Determine the (x, y) coordinate at the center of the cell enclosing the given text.  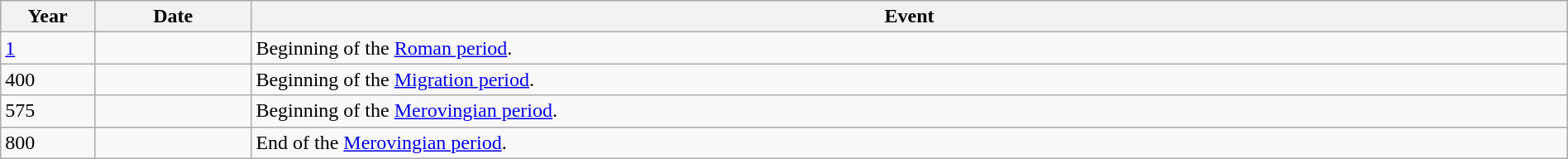
400 (48, 79)
Event (910, 17)
800 (48, 142)
Beginning of the Migration period. (910, 79)
575 (48, 111)
End of the Merovingian period. (910, 142)
Beginning of the Merovingian period. (910, 111)
1 (48, 48)
Date (172, 17)
Beginning of the Roman period. (910, 48)
Year (48, 17)
